Return the (X, Y) coordinate for the center point of the cell that contains the specified text.  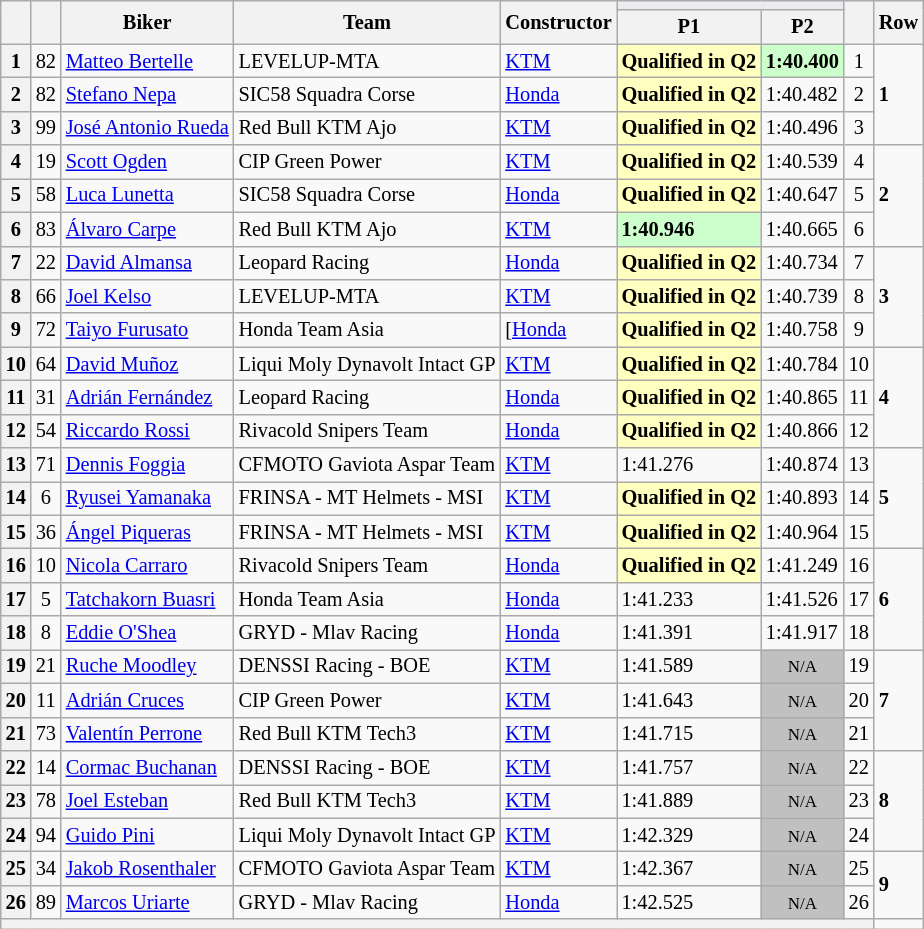
1:42.525 (689, 902)
Nicola Carraro (148, 565)
34 (46, 868)
Cormac Buchanan (148, 767)
Biker (148, 22)
David Muñoz (148, 364)
73 (46, 734)
1:40.482 (802, 94)
1:40.874 (802, 465)
Scott Ogden (148, 162)
Valentín Perrone (148, 734)
1:40.739 (802, 296)
99 (46, 128)
Ruche Moodley (148, 666)
94 (46, 835)
Team (368, 22)
Riccardo Rossi (148, 431)
83 (46, 229)
Marcos Uriarte (148, 902)
Row (898, 22)
Joel Esteban (148, 801)
Guido Pini (148, 835)
58 (46, 195)
1:40.784 (802, 364)
1:40.964 (802, 532)
66 (46, 296)
Taiyo Furusato (148, 330)
1:40.400 (802, 61)
1:41.757 (689, 767)
Joel Kelso (148, 296)
1:40.647 (802, 195)
1:40.866 (802, 431)
89 (46, 902)
1:40.946 (689, 229)
1:41.643 (689, 700)
31 (46, 397)
Constructor (558, 22)
1:40.496 (802, 128)
Dennis Foggia (148, 465)
P2 (802, 27)
Eddie O'Shea (148, 633)
36 (46, 532)
1:40.539 (802, 162)
1:42.329 (689, 835)
Stefano Nepa (148, 94)
1:41.391 (689, 633)
1:40.734 (802, 263)
72 (46, 330)
1:41.715 (689, 734)
1:41.917 (802, 633)
Jakob Rosenthaler (148, 868)
1:41.889 (689, 801)
1:41.233 (689, 599)
1:41.589 (689, 666)
P1 (689, 27)
1:41.276 (689, 465)
Álvaro Carpe (148, 229)
Tatchakorn Buasri (148, 599)
54 (46, 431)
[Honda (558, 330)
David Almansa (148, 263)
1:40.893 (802, 498)
1:42.367 (689, 868)
Ryusei Yamanaka (148, 498)
Adrián Fernández (148, 397)
1:41.526 (802, 599)
1:40.865 (802, 397)
78 (46, 801)
José Antonio Rueda (148, 128)
Matteo Bertelle (148, 61)
1:41.249 (802, 565)
71 (46, 465)
Adrián Cruces (148, 700)
64 (46, 364)
1:40.758 (802, 330)
Ángel Piqueras (148, 532)
Luca Lunetta (148, 195)
1:40.665 (802, 229)
